Capture the cell that displays the provided text and extract its [x, y] central coordinate. 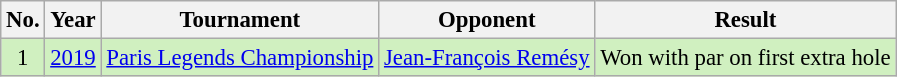
Year [73, 20]
Tournament [240, 20]
Jean-François Remésy [487, 58]
No. [23, 20]
2019 [73, 58]
Paris Legends Championship [240, 58]
1 [23, 58]
Result [746, 20]
Opponent [487, 20]
Won with par on first extra hole [746, 58]
